Extract the (X, Y) coordinate from the center of the cell holding the provided text.  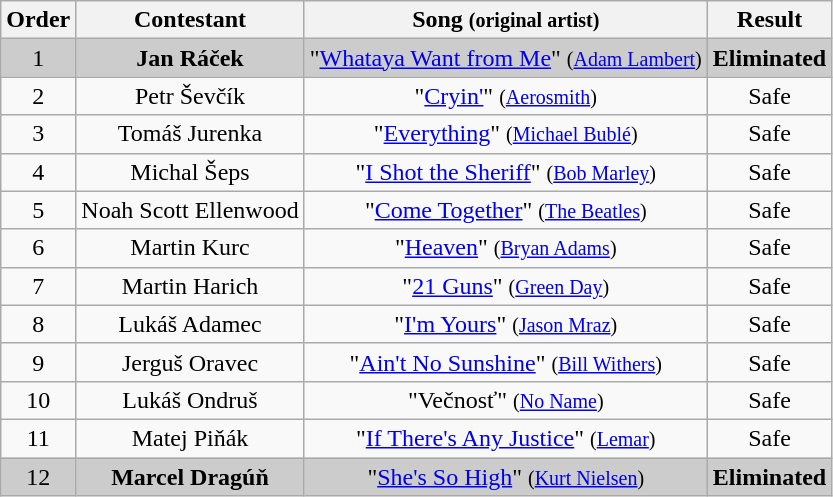
Petr Ševčík (190, 96)
Song (original artist) (506, 20)
2 (38, 96)
Result (769, 20)
Jerguš Oravec (190, 362)
12 (38, 477)
11 (38, 438)
Matej Piňák (190, 438)
Contestant (190, 20)
1 (38, 58)
Order (38, 20)
"21 Guns" (Green Day) (506, 286)
Noah Scott Ellenwood (190, 210)
Martin Harich (190, 286)
3 (38, 134)
"Heaven" (Bryan Adams) (506, 248)
"I Shot the Sheriff" (Bob Marley) (506, 172)
"Ain't No Sunshine" (Bill Withers) (506, 362)
"Večnosť" (No Name) (506, 400)
4 (38, 172)
"She's So High" (Kurt Nielsen) (506, 477)
10 (38, 400)
"I'm Yours" (Jason Mraz) (506, 324)
Lukáš Adamec (190, 324)
"Come Together" (The Beatles) (506, 210)
"Everything" (Michael Bublé) (506, 134)
9 (38, 362)
Michal Šeps (190, 172)
5 (38, 210)
Martin Kurc (190, 248)
8 (38, 324)
"Cryin'" (Aerosmith) (506, 96)
"If There's Any Justice" (Lemar) (506, 438)
"Whataya Want from Me" (Adam Lambert) (506, 58)
Tomáš Jurenka (190, 134)
Marcel Dragúň (190, 477)
7 (38, 286)
6 (38, 248)
Lukáš Ondruš (190, 400)
Jan Ráček (190, 58)
